Locate the cell with the specified text and output its [X, Y] center coordinate. 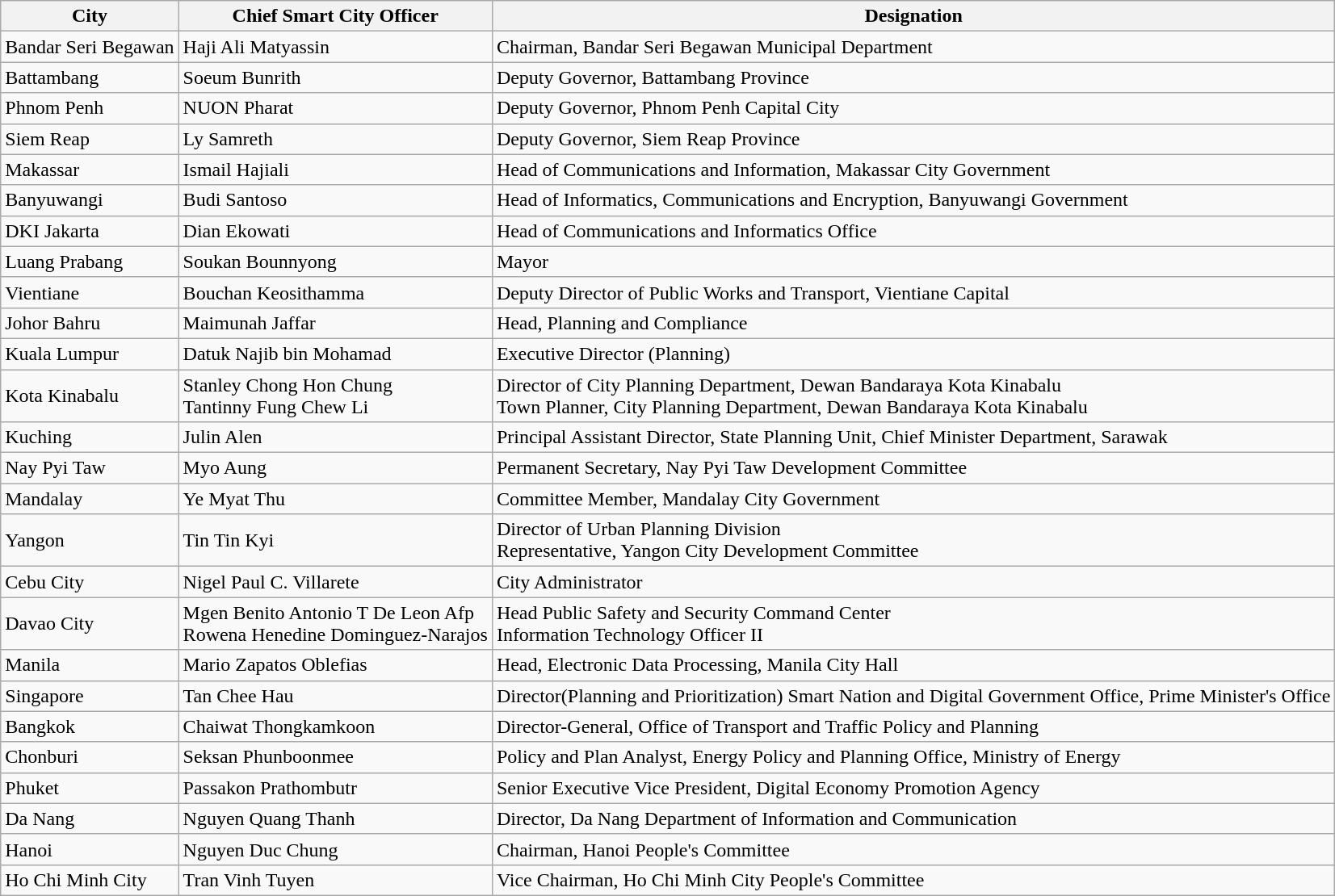
Nigel Paul C. Villarete [335, 582]
Dian Ekowati [335, 231]
Singapore [90, 696]
Phnom Penh [90, 108]
Hanoi [90, 849]
Maimunah Jaffar [335, 323]
Tran Vinh Tuyen [335, 880]
Director(Planning and Prioritization) Smart Nation and Digital Government Office, Prime Minister's Office [913, 696]
Head Public Safety and Security Command CenterInformation Technology Officer II [913, 623]
Julin Alen [335, 438]
Bandar Seri Begawan [90, 47]
Head, Planning and Compliance [913, 323]
Vice Chairman, Ho Chi Minh City People's Committee [913, 880]
Director-General, Office of Transport and Traffic Policy and Planning [913, 726]
Myo Aung [335, 468]
Haji Ali Matyassin [335, 47]
Kota Kinabalu [90, 396]
DKI Jakarta [90, 231]
Policy and Plan Analyst, Energy Policy and Planning Office, Ministry of Energy [913, 757]
Bangkok [90, 726]
Mario Zapatos Oblefias [335, 665]
Director of Urban Planning DivisionRepresentative, Yangon City Development Committee [913, 541]
Soukan Bounnyong [335, 262]
Banyuwangi [90, 200]
Deputy Director of Public Works and Transport, Vientiane Capital [913, 292]
Datuk Najib bin Mohamad [335, 354]
Executive Director (Planning) [913, 354]
Makassar [90, 170]
City Administrator [913, 582]
Phuket [90, 788]
NUON Pharat [335, 108]
Yangon [90, 541]
Da Nang [90, 819]
Deputy Governor, Siem Reap Province [913, 139]
Head of Informatics, Communications and Encryption, Banyuwangi Government [913, 200]
Chonburi [90, 757]
Deputy Governor, Battambang Province [913, 77]
Bouchan Keosithamma [335, 292]
Deputy Governor, Phnom Penh Capital City [913, 108]
Budi Santoso [335, 200]
Battambang [90, 77]
Mayor [913, 262]
Ismail Hajiali [335, 170]
Kuching [90, 438]
Ye Myat Thu [335, 499]
Chaiwat Thongkamkoon [335, 726]
Cebu City [90, 582]
Nguyen Duc Chung [335, 849]
Manila [90, 665]
Tan Chee Hau [335, 696]
Nguyen Quang Thanh [335, 819]
Seksan Phunboonmee [335, 757]
Chief Smart City Officer [335, 16]
Head of Communications and Information, Makassar City Government [913, 170]
Mandalay [90, 499]
Passakon Prathombutr [335, 788]
Director, Da Nang Department of Information and Communication [913, 819]
Head of Communications and Informatics Office [913, 231]
Chairman, Bandar Seri Begawan Municipal Department [913, 47]
Permanent Secretary, Nay Pyi Taw Development Committee [913, 468]
Vientiane [90, 292]
Head, Electronic Data Processing, Manila City Hall [913, 665]
City [90, 16]
Johor Bahru [90, 323]
Ho Chi Minh City [90, 880]
Kuala Lumpur [90, 354]
Designation [913, 16]
Nay Pyi Taw [90, 468]
Committee Member, Mandalay City Government [913, 499]
Mgen Benito Antonio T De Leon AfpRowena Henedine Dominguez-Narajos [335, 623]
Davao City [90, 623]
Chairman, Hanoi People's Committee [913, 849]
Soeum Bunrith [335, 77]
Ly Samreth [335, 139]
Director of City Planning Department, Dewan Bandaraya Kota KinabaluTown Planner, City Planning Department, Dewan Bandaraya Kota Kinabalu [913, 396]
Principal Assistant Director, State Planning Unit, Chief Minister Department, Sarawak [913, 438]
Siem Reap [90, 139]
Luang Prabang [90, 262]
Stanley Chong Hon ChungTantinny Fung Chew Li [335, 396]
Senior Executive Vice President, Digital Economy Promotion Agency [913, 788]
Tin Tin Kyi [335, 541]
